Extract the [X, Y] coordinate from the center of the cell holding the provided text.  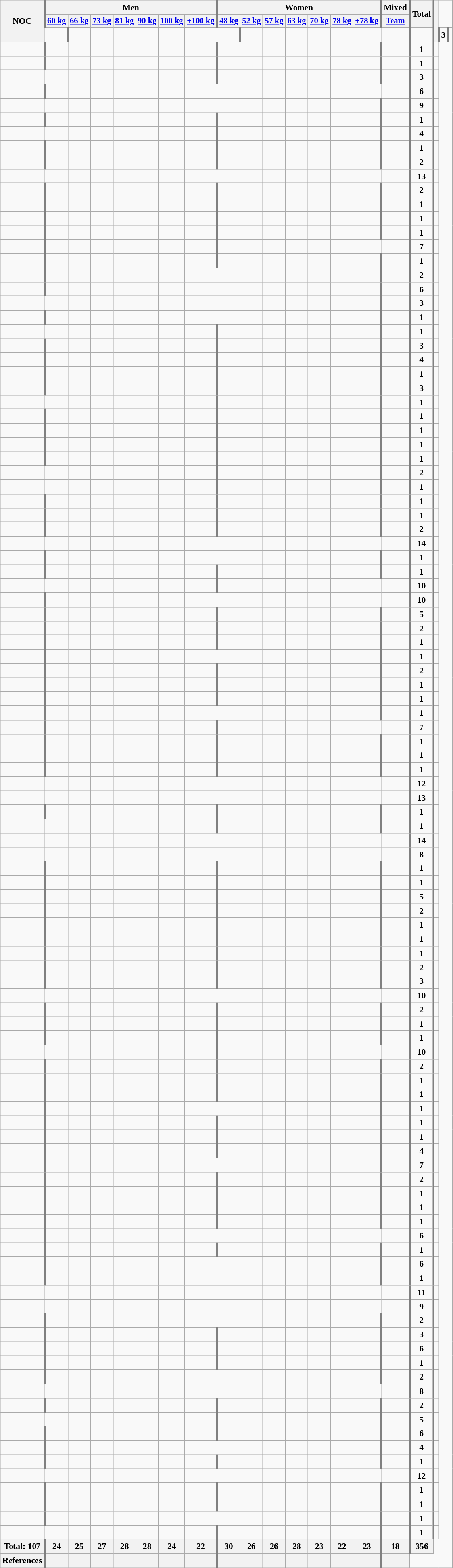
27 [102, 1547]
+78 kg [367, 21]
Women [299, 8]
90 kg [147, 21]
NOC [23, 21]
100 kg [171, 21]
60 kg [56, 21]
66 kg [79, 21]
References [23, 1561]
52 kg [251, 21]
57 kg [274, 21]
48 kg [228, 21]
18 [395, 1547]
Total [421, 14]
73 kg [102, 21]
70 kg [319, 21]
Team [395, 21]
30 [228, 1547]
81 kg [125, 21]
+100 kg [201, 21]
Mixed [395, 8]
25 [79, 1547]
11 [421, 1292]
78 kg [342, 21]
356 [421, 1547]
Men [131, 8]
Total: 107 [23, 1547]
63 kg [297, 21]
